Locate the cell with the specified text and output its [x, y] center coordinate. 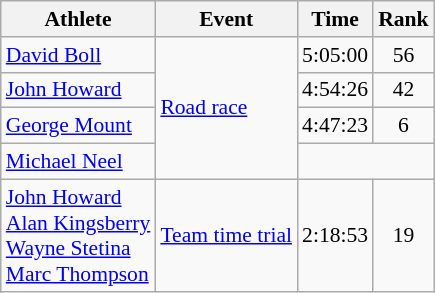
4:54:26 [335, 90]
John HowardAlan KingsberryWayne StetinaMarc Thompson [78, 235]
Michael Neel [78, 162]
Road race [226, 108]
6 [404, 126]
Time [335, 19]
5:05:00 [335, 55]
Event [226, 19]
Rank [404, 19]
4:47:23 [335, 126]
Team time trial [226, 235]
George Mount [78, 126]
56 [404, 55]
42 [404, 90]
2:18:53 [335, 235]
David Boll [78, 55]
John Howard [78, 90]
Athlete [78, 19]
19 [404, 235]
